Provide the [x, y] coordinate of the cell's center where the given text is located.  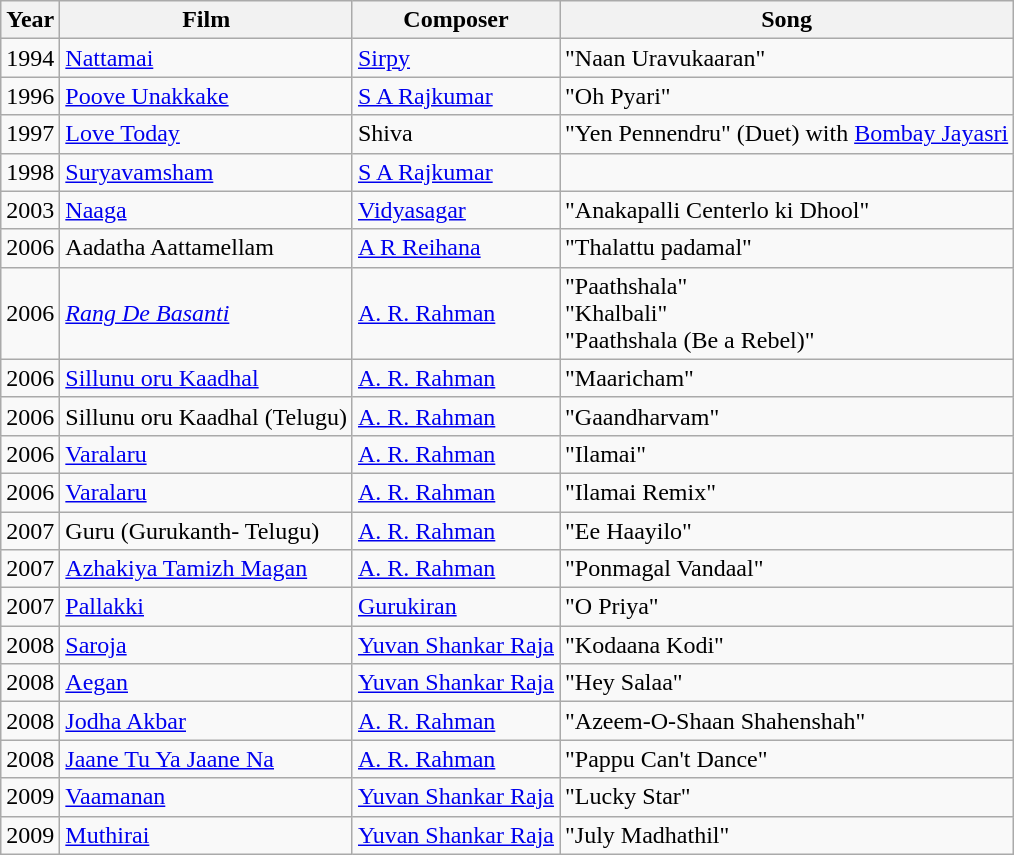
Saroja [206, 645]
"Ponmagal Vandaal" [787, 569]
1998 [30, 172]
Jodha Akbar [206, 721]
1997 [30, 134]
"Hey Salaa" [787, 683]
Film [206, 20]
"Yen Pennendru" (Duet) with Bombay Jayasri [787, 134]
"Anakapalli Centerlo ki Dhool" [787, 210]
Azhakiya Tamizh Magan [206, 569]
Gurukiran [456, 607]
A R Reihana [456, 248]
Jaane Tu Ya Jaane Na [206, 759]
Guru (Gurukanth- Telugu) [206, 531]
"Ee Haayilo" [787, 531]
"July Madhathil" [787, 835]
1996 [30, 96]
Muthirai [206, 835]
"Thalattu padamal" [787, 248]
Poove Unakkake [206, 96]
Composer [456, 20]
2003 [30, 210]
Shiva [456, 134]
"Paathshala""Khalbali""Paathshala (Be a Rebel)" [787, 313]
Rang De Basanti [206, 313]
Vaamanan [206, 797]
"Ilamai Remix" [787, 492]
Song [787, 20]
Sirpy [456, 58]
"Lucky Star" [787, 797]
Sillunu oru Kaadhal (Telugu) [206, 416]
Love Today [206, 134]
"Kodaana Kodi" [787, 645]
"Azeem-O-Shaan Shahenshah" [787, 721]
"Naan Uravukaaran" [787, 58]
Year [30, 20]
Vidyasagar [456, 210]
Nattamai [206, 58]
Sillunu oru Kaadhal [206, 378]
Suryavamsham [206, 172]
Aegan [206, 683]
Naaga [206, 210]
Aadatha Aattamellam [206, 248]
"Pappu Can't Dance" [787, 759]
Pallakki [206, 607]
"Maaricham" [787, 378]
"O Priya" [787, 607]
1994 [30, 58]
"Gaandharvam" [787, 416]
"Ilamai" [787, 454]
"Oh Pyari" [787, 96]
